Find where the given text appears and provide that cell's center as [x, y] coordinate. 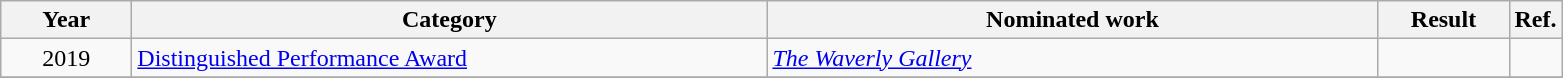
Year [66, 20]
Distinguished Performance Award [450, 58]
2019 [66, 58]
The Waverly Gallery [1072, 58]
Category [450, 20]
Ref. [1536, 20]
Result [1444, 20]
Nominated work [1072, 20]
